Determine the [X, Y] coordinate at the center of the cell enclosing the given text.  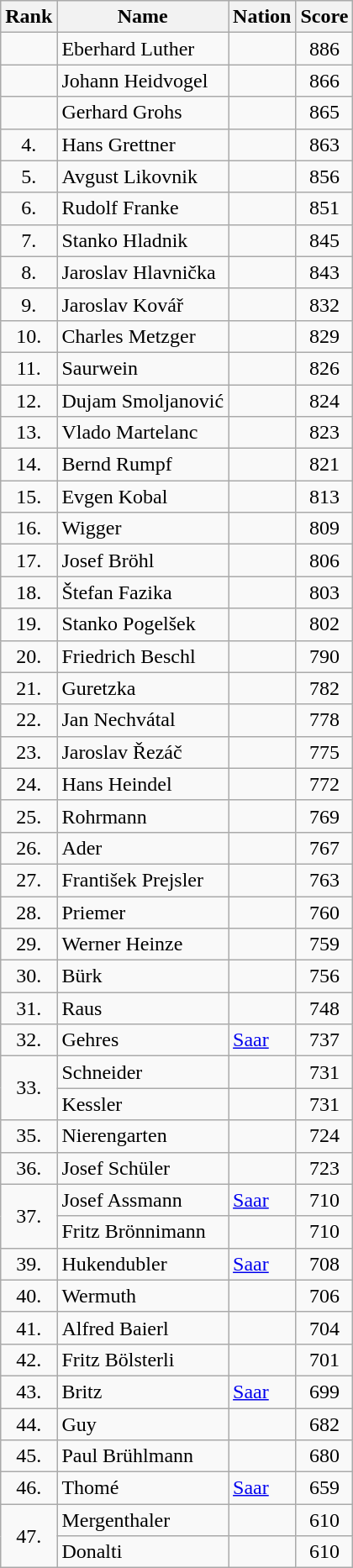
Kessler [143, 1104]
Evgen Kobal [143, 497]
Alfred Baierl [143, 1328]
Guy [143, 1424]
Fritz Brönnimann [143, 1232]
Priemer [143, 912]
Gehres [143, 1040]
Hans Grettner [143, 145]
775 [324, 752]
763 [324, 880]
Hukendubler [143, 1264]
Rohrmann [143, 816]
803 [324, 592]
Johann Heidvogel [143, 81]
30. [29, 976]
Score [324, 17]
26. [29, 848]
708 [324, 1264]
Eberhard Luther [143, 49]
15. [29, 497]
659 [324, 1488]
Jan Nechvátal [143, 720]
Rank [29, 17]
Saurwein [143, 368]
Wigger [143, 529]
5. [29, 176]
Wermuth [143, 1296]
43. [29, 1392]
37. [29, 1216]
821 [324, 465]
33. [29, 1088]
845 [324, 240]
Mergenthaler [143, 1520]
Josef Schüler [143, 1168]
Guretzka [143, 688]
17. [29, 560]
704 [324, 1328]
12. [29, 401]
863 [324, 145]
Stanko Pogelšek [143, 624]
11. [29, 368]
6. [29, 208]
9. [29, 304]
8. [29, 272]
756 [324, 976]
19. [29, 624]
32. [29, 1040]
Bernd Rumpf [143, 465]
4. [29, 145]
Charles Metzger [143, 336]
701 [324, 1360]
790 [324, 656]
Jaroslav Hlavnička [143, 272]
824 [324, 401]
7. [29, 240]
46. [29, 1488]
Raus [143, 1008]
Avgust Likovnik [143, 176]
41. [29, 1328]
748 [324, 1008]
724 [324, 1136]
Dujam Smoljanović [143, 401]
Štefan Fazika [143, 592]
737 [324, 1040]
865 [324, 113]
829 [324, 336]
680 [324, 1456]
Schneider [143, 1072]
28. [29, 912]
843 [324, 272]
806 [324, 560]
Vlado Martelanc [143, 433]
Werner Heinze [143, 944]
21. [29, 688]
13. [29, 433]
31. [29, 1008]
Jaroslav Kovář [143, 304]
40. [29, 1296]
36. [29, 1168]
Fritz Bölsterli [143, 1360]
27. [29, 880]
886 [324, 49]
802 [324, 624]
18. [29, 592]
851 [324, 208]
723 [324, 1168]
39. [29, 1264]
767 [324, 848]
760 [324, 912]
706 [324, 1296]
Jaroslav Řezáč [143, 752]
813 [324, 497]
Donalti [143, 1552]
47. [29, 1536]
24. [29, 784]
Ader [143, 848]
782 [324, 688]
832 [324, 304]
Gerhard Grohs [143, 113]
44. [29, 1424]
Hans Heindel [143, 784]
14. [29, 465]
20. [29, 656]
35. [29, 1136]
Thomé [143, 1488]
769 [324, 816]
Nation [262, 17]
45. [29, 1456]
10. [29, 336]
Josef Bröhl [143, 560]
682 [324, 1424]
866 [324, 81]
Josef Assmann [143, 1200]
29. [29, 944]
Name [143, 17]
23. [29, 752]
856 [324, 176]
22. [29, 720]
772 [324, 784]
16. [29, 529]
809 [324, 529]
Friedrich Beschl [143, 656]
Rudolf Franke [143, 208]
Stanko Hladnik [143, 240]
778 [324, 720]
42. [29, 1360]
Bürk [143, 976]
826 [324, 368]
25. [29, 816]
Paul Brühlmann [143, 1456]
Nierengarten [143, 1136]
823 [324, 433]
759 [324, 944]
František Prejsler [143, 880]
Britz [143, 1392]
699 [324, 1392]
